Return the (X, Y) coordinate for the center point of the cell that contains the specified text.  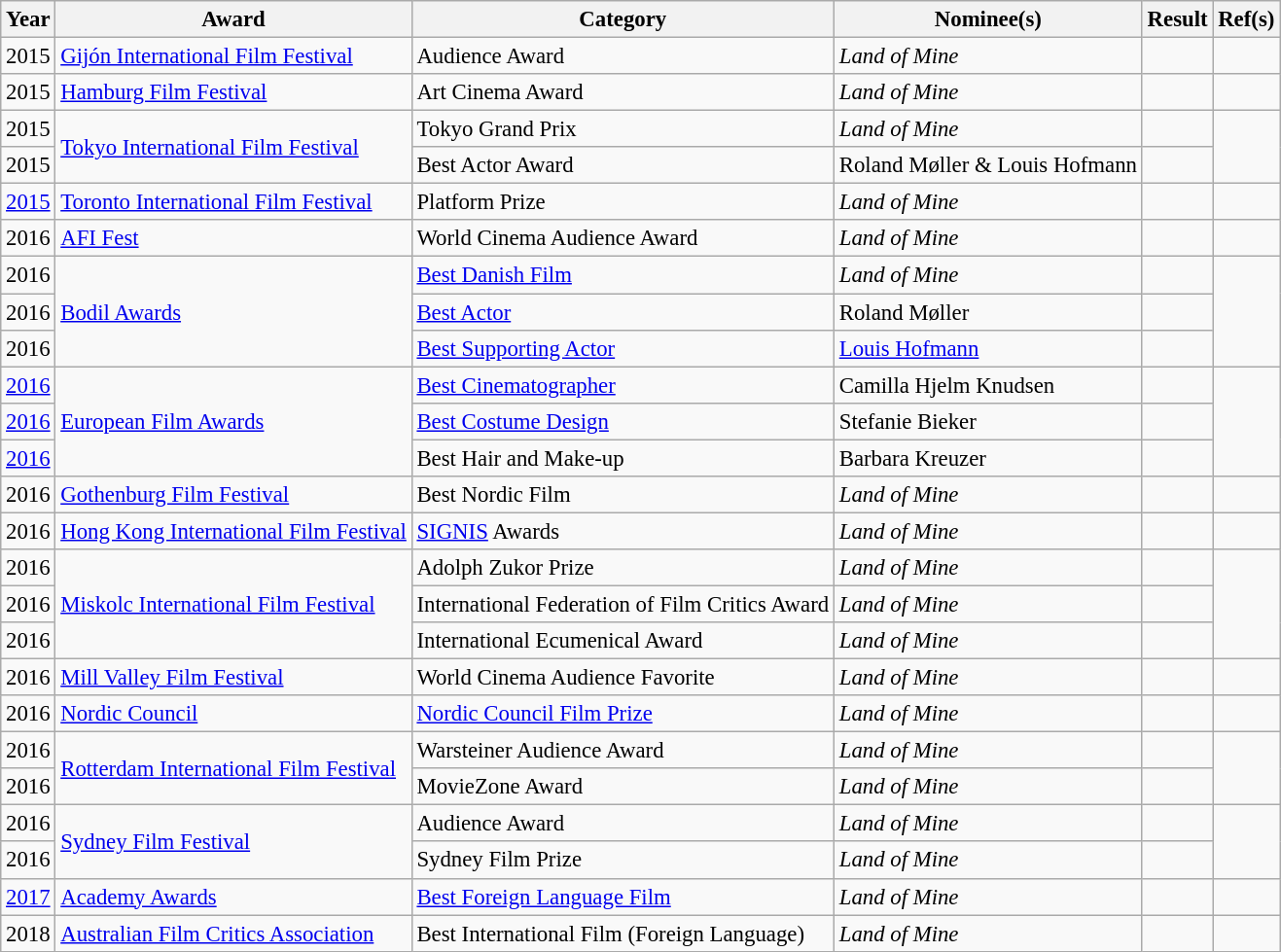
Category (623, 19)
Ref(s) (1247, 19)
Best International Film (Foreign Language) (623, 934)
Year (28, 19)
MovieZone Award (623, 787)
Hamburg Film Festival (233, 92)
Best Actor (623, 312)
Hong Kong International Film Festival (233, 531)
World Cinema Audience Award (623, 238)
Bodil Awards (233, 311)
Academy Awards (233, 897)
Miskolc International Film Festival (233, 605)
Best Danish Film (623, 275)
Best Actor Award (623, 165)
Nordic Council (233, 714)
World Cinema Audience Favorite (623, 678)
2018 (28, 934)
Best Supporting Actor (623, 348)
Australian Film Critics Association (233, 934)
Nordic Council Film Prize (623, 714)
Best Foreign Language Film (623, 897)
Mill Valley Film Festival (233, 678)
Rotterdam International Film Festival (233, 768)
Best Hair and Make-up (623, 458)
Best Nordic Film (623, 495)
Tokyo Grand Prix (623, 129)
Sydney Film Prize (623, 861)
Roland Møller (988, 312)
Art Cinema Award (623, 92)
Camilla Hjelm Knudsen (988, 385)
Nominee(s) (988, 19)
Sydney Film Festival (233, 842)
Barbara Kreuzer (988, 458)
SIGNIS Awards (623, 531)
European Film Awards (233, 422)
Louis Hofmann (988, 348)
Result (1177, 19)
International Ecumenical Award (623, 641)
Toronto International Film Festival (233, 202)
Tokyo International Film Festival (233, 148)
Adolph Zukor Prize (623, 568)
Roland Møller & Louis Hofmann (988, 165)
Best Cinematographer (623, 385)
Best Costume Design (623, 421)
2017 (28, 897)
Award (233, 19)
AFI Fest (233, 238)
Platform Prize (623, 202)
International Federation of Film Critics Award (623, 604)
Gothenburg Film Festival (233, 495)
Gijón International Film Festival (233, 56)
Warsteiner Audience Award (623, 751)
Stefanie Bieker (988, 421)
